Search for the cell housing the specified text and yield its [x, y] center coordinate. 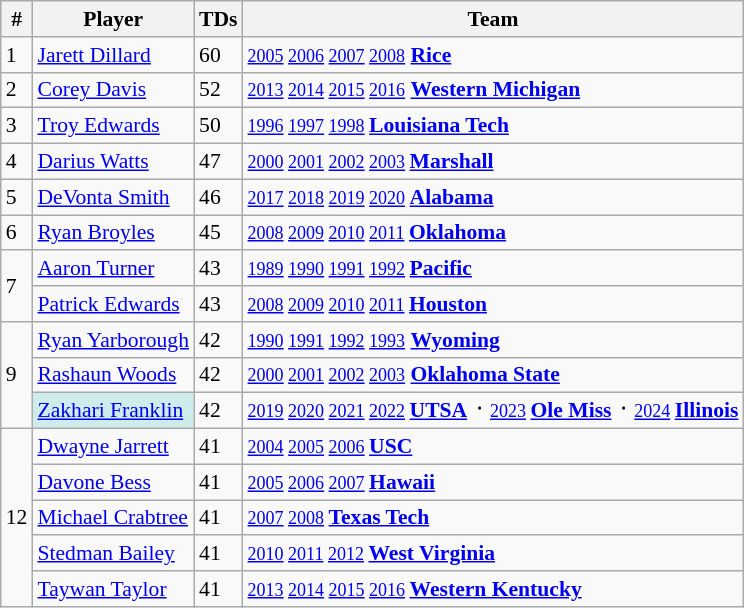
1996 1997 1998 Louisiana Tech [494, 126]
2008 2009 2010 2011 Oklahoma [494, 233]
Ryan Broyles [113, 233]
Jarett Dillard [113, 55]
Patrick Edwards [113, 304]
Troy Edwards [113, 126]
Michael Crabtree [113, 518]
3 [17, 126]
Aaron Turner [113, 269]
1990 1991 1992 1993 Wyoming [494, 340]
12 [17, 518]
60 [218, 55]
46 [218, 197]
2000 2001 2002 2003 Marshall [494, 162]
Dwayne Jarrett [113, 447]
Rashaun Woods [113, 375]
52 [218, 90]
DeVonta Smith [113, 197]
Taywan Taylor [113, 589]
5 [17, 197]
Darius Watts [113, 162]
2005 2006 2007 Hawaii [494, 482]
47 [218, 162]
Player [113, 19]
4 [17, 162]
Team [494, 19]
Stedman Bailey [113, 554]
7 [17, 286]
2007 2008 Texas Tech [494, 518]
2017 2018 2019 2020 Alabama [494, 197]
1989 1990 1991 1992 Pacific [494, 269]
2019 2020 2021 2022 UTSA ᛫ 2023 Ole Miss ᛫ 2024 Illinois [494, 411]
2013 2014 2015 2016 Western Kentucky [494, 589]
Zakhari Franklin [113, 411]
6 [17, 233]
Corey Davis [113, 90]
45 [218, 233]
Ryan Yarborough [113, 340]
1 [17, 55]
TDs [218, 19]
2 [17, 90]
2005 2006 2007 2008 Rice [494, 55]
2008 2009 2010 2011 Houston [494, 304]
50 [218, 126]
# [17, 19]
2013 2014 2015 2016 Western Michigan [494, 90]
2010 2011 2012 West Virginia [494, 554]
2000 2001 2002 2003 Oklahoma State [494, 375]
2004 2005 2006 USC [494, 447]
9 [17, 376]
Davone Bess [113, 482]
